Provide the (X, Y) coordinate of the cell's center where the given text is located.  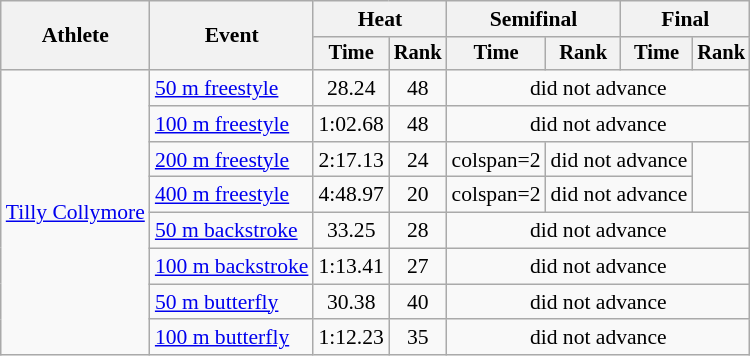
27 (418, 267)
24 (418, 160)
200 m freestyle (232, 160)
30.38 (350, 302)
4:48.97 (350, 195)
Event (232, 36)
Semifinal (534, 19)
1:13.41 (350, 267)
Heat (380, 19)
1:02.68 (350, 124)
35 (418, 338)
2:17.13 (350, 160)
28.24 (350, 88)
50 m freestyle (232, 88)
100 m backstroke (232, 267)
28 (418, 231)
20 (418, 195)
Final (686, 19)
400 m freestyle (232, 195)
40 (418, 302)
50 m butterfly (232, 302)
100 m butterfly (232, 338)
Athlete (76, 36)
100 m freestyle (232, 124)
33.25 (350, 231)
50 m backstroke (232, 231)
Tilly Collymore (76, 212)
1:12.23 (350, 338)
